Determine the [x, y] coordinate at the center of the cell enclosing the given text.  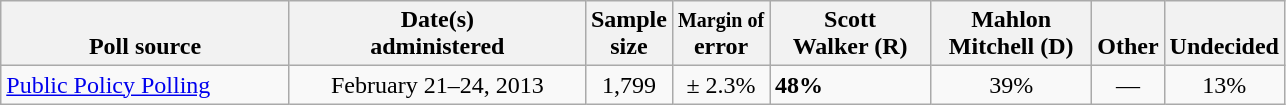
Samplesize [628, 34]
February 21–24, 2013 [437, 85]
Public Policy Polling [146, 85]
MahlonMitchell (D) [1012, 34]
Poll source [146, 34]
Undecided [1224, 34]
Margin oferror [720, 34]
± 2.3% [720, 85]
1,799 [628, 85]
Other [1128, 34]
48% [850, 85]
— [1128, 85]
Date(s)administered [437, 34]
ScottWalker (R) [850, 34]
39% [1012, 85]
13% [1224, 85]
